From the cell containing the given text, extract its center point as [X, Y] coordinate. 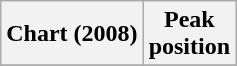
Chart (2008) [72, 34]
Peakposition [189, 34]
